Provide the (X, Y) coordinate of the cell's center where the given text is located.  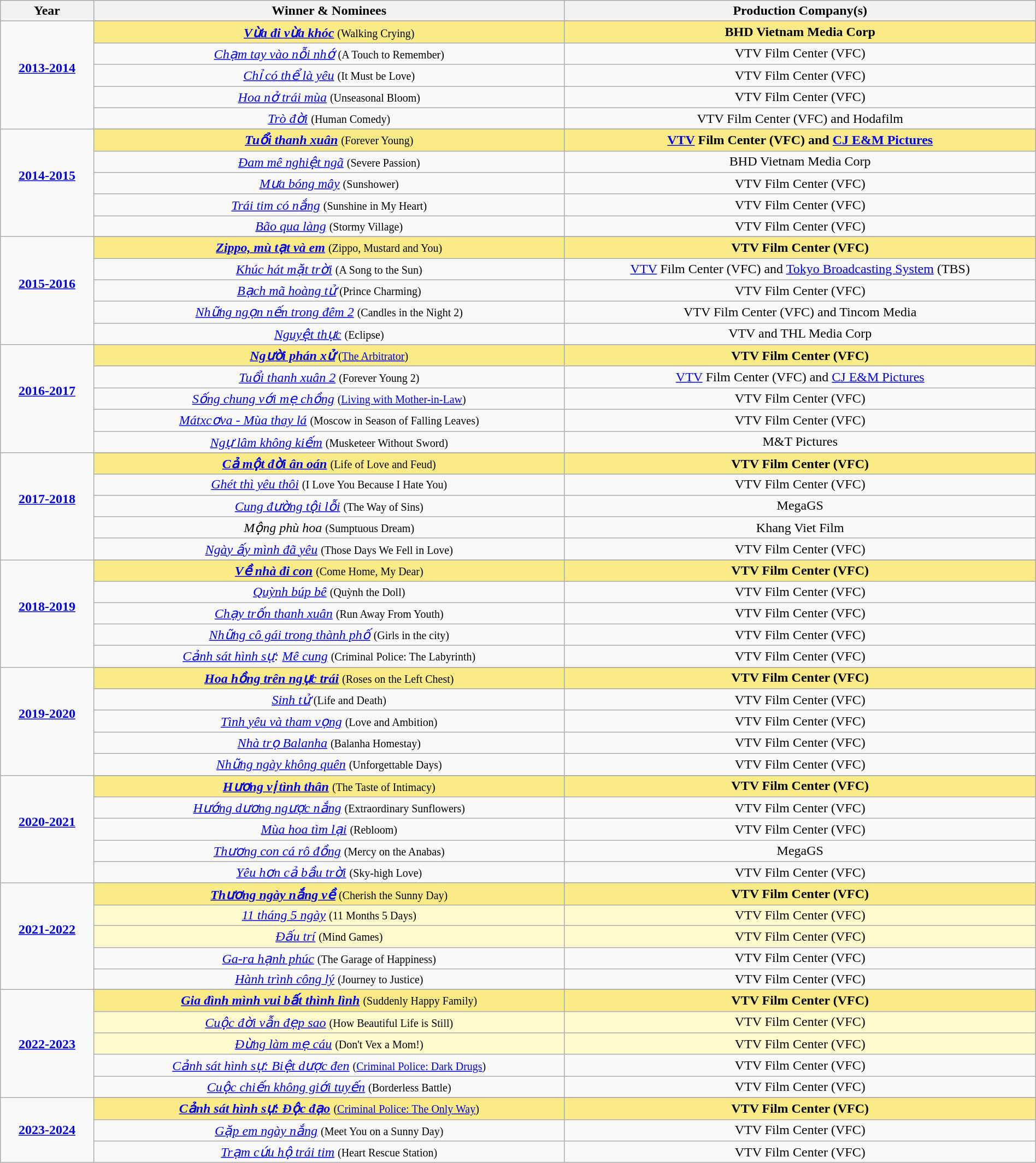
Mộng phù hoa (Sumptuous Dream) (329, 528)
Winner & Nominees (329, 11)
Đấu trí (Mind Games) (329, 936)
Hoa hồng trên ngực trái (Roses on the Left Chest) (329, 678)
Trái tim có nắng (Sunshine in My Heart) (329, 205)
Cuộc đời vẫn đẹp sao (How Beautiful Life is Still) (329, 1022)
VTV and THL Media Corp (800, 334)
Cung đường tội lỗi (The Way of Sins) (329, 506)
2023-2024 (47, 1130)
Trò đời (Human Comedy) (329, 119)
Nguyệt thực (Eclipse) (329, 334)
Quỳnh búp bê (Quỳnh the Doll) (329, 592)
Tình yêu và tham vọng (Love and Ambition) (329, 721)
Mátxcơva - Mùa thay lá (Moscow in Season of Falling Leaves) (329, 420)
Những ngọn nến trong đêm 2 (Candles in the Night 2) (329, 312)
Hương vị tình thân (The Taste of Intimacy) (329, 786)
Đam mê nghiệt ngã (Severe Passion) (329, 162)
Gặp em ngày nắng (Meet You on a Sunny Day) (329, 1130)
Zippo, mù tạt và em (Zippo, Mustard and You) (329, 247)
Cuộc chiến không giới tuyến (Borderless Battle) (329, 1087)
Thương con cá rô đồng (Mercy on the Anabas) (329, 851)
Bão qua làng (Stormy Village) (329, 226)
Đừng làm mẹ cáu (Don't Vex a Mom!) (329, 1044)
Những cô gái trong thành phố (Girls in the city) (329, 635)
Ghét thì yêu thôi (I Love You Because I Hate You) (329, 485)
2021-2022 (47, 936)
VTV Film Center (VFC) and Tokyo Broadcasting System (TBS) (800, 269)
Hành trình công lý (Journey to Justice) (329, 979)
Cảnh sát hình sự: Mê cung (Criminal Police: The Labyrinth) (329, 657)
VTV Film Center (VFC) and Tincom Media (800, 312)
2022-2023 (47, 1044)
Khúc hát mặt trời (A Song to the Sun) (329, 269)
Trạm cứu hộ trái tim (Heart Rescue Station) (329, 1152)
Sống chung với mẹ chồng (Living with Mother-in-Law) (329, 399)
Ngày ấy mình đã yêu (Those Days We Fell in Love) (329, 549)
Gia đình mình vui bất thình lình (Suddenly Happy Family) (329, 1001)
Cảnh sát hình sự: Độc đạo (Criminal Police: The Only Way) (329, 1108)
Chạy trốn thanh xuân (Run Away From Youth) (329, 613)
Cả một đời ân oán (Life of Love and Feud) (329, 464)
2018-2019 (47, 613)
Về nhà đi con (Come Home, My Dear) (329, 571)
Những ngày không quên (Unforgettable Days) (329, 764)
Ngự lâm không kiếm (Musketeer Without Sword) (329, 442)
2016-2017 (47, 399)
2017-2018 (47, 506)
Cảnh sát hình sự: Biệt dược đen (Criminal Police: Dark Drugs) (329, 1065)
Chạm tay vào nỗi nhớ (A Touch to Remember) (329, 54)
2019-2020 (47, 721)
Tuổi thanh xuân 2 (Forever Young 2) (329, 377)
2020-2021 (47, 829)
Ga-ra hạnh phúc (The Garage of Happiness) (329, 958)
Nhà trọ Balanha (Balanha Homestay) (329, 743)
Yêu hơn cả bầu trời (Sky-high Love) (329, 872)
Mùa hoa tìm lại (Rebloom) (329, 829)
Year (47, 11)
Thương ngày nắng về (Cherish the Sunny Day) (329, 894)
Production Company(s) (800, 11)
Vừa đi vừa khóc (Walking Crying) (329, 32)
Người phán xử (The Arbitrator) (329, 356)
2014-2015 (47, 183)
Hướng dương ngược nắng (Extraordinary Sunflowers) (329, 808)
Tuổi thanh xuân (Forever Young) (329, 140)
M&T Pictures (800, 442)
Sinh tử (Life and Death) (329, 700)
Chỉ có thể là yêu (It Must be Love) (329, 75)
Mưa bóng mây (Sunshower) (329, 184)
11 tháng 5 ngày (11 Months 5 Days) (329, 915)
2015-2016 (47, 291)
2013-2014 (47, 75)
Khang Viet Film (800, 528)
Hoa nở trái mùa (Unseasonal Bloom) (329, 97)
VTV Film Center (VFC) and Hodafilm (800, 119)
Bạch mã hoàng tử (Prince Charming) (329, 291)
